Search for the cell housing the specified text and yield its (x, y) center coordinate. 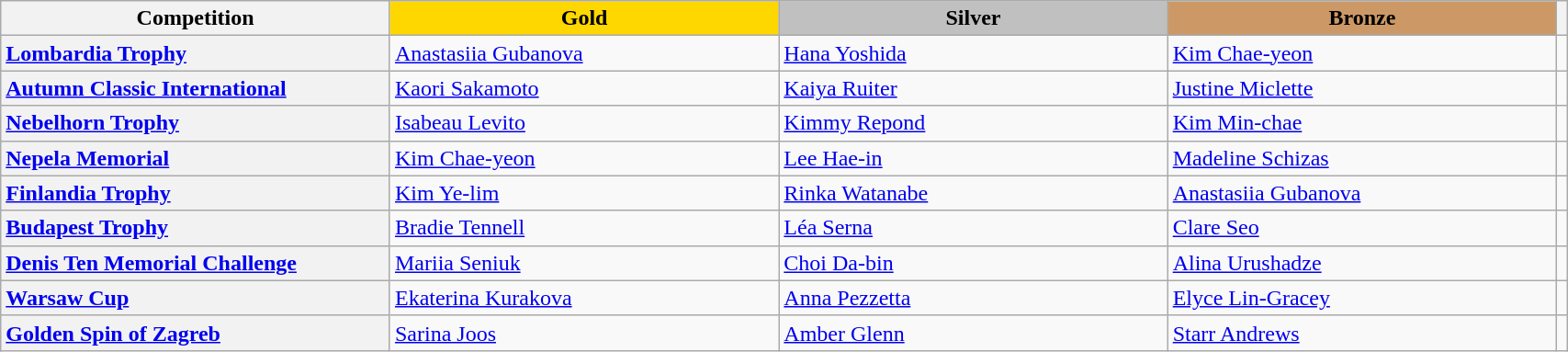
Budapest Trophy (196, 228)
Hana Yoshida (974, 53)
Ekaterina Kurakova (584, 298)
Anna Pezzetta (974, 298)
Kaiya Ruiter (974, 88)
Bronze (1361, 18)
Amber Glenn (974, 333)
Mariia Seniuk (584, 263)
Bradie Tennell (584, 228)
Lee Hae-in (974, 158)
Nebelhorn Trophy (196, 123)
Denis Ten Memorial Challenge (196, 263)
Clare Seo (1361, 228)
Léa Serna (974, 228)
Madeline Schizas (1361, 158)
Nepela Memorial (196, 158)
Silver (974, 18)
Elyce Lin-Gracey (1361, 298)
Alina Urushadze (1361, 263)
Isabeau Levito (584, 123)
Kim Ye-lim (584, 193)
Golden Spin of Zagreb (196, 333)
Kaori Sakamoto (584, 88)
Kim Min-chae (1361, 123)
Finlandia Trophy (196, 193)
Choi Da-bin (974, 263)
Sarina Joos (584, 333)
Starr Andrews (1361, 333)
Warsaw Cup (196, 298)
Rinka Watanabe (974, 193)
Gold (584, 18)
Justine Miclette (1361, 88)
Lombardia Trophy (196, 53)
Autumn Classic International (196, 88)
Competition (196, 18)
Kimmy Repond (974, 123)
